Provide the [x, y] coordinate of the cell's center where the given text is located.  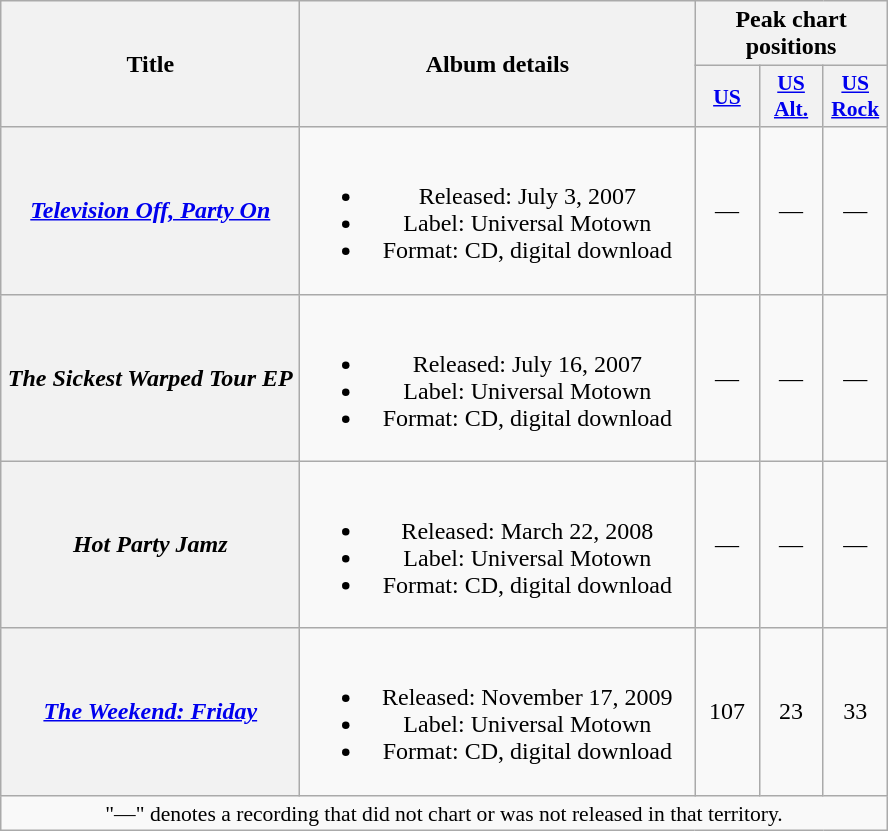
Hot Party Jamz [150, 544]
Released: November 17, 2009Label: Universal MotownFormat: CD, digital download [498, 712]
Album details [498, 64]
Title [150, 64]
USAlt. [791, 96]
USRock [855, 96]
The Sickest Warped Tour EP [150, 378]
The Weekend: Friday [150, 712]
Released: March 22, 2008Label: Universal MotownFormat: CD, digital download [498, 544]
23 [791, 712]
Television Off, Party On [150, 210]
"—" denotes a recording that did not chart or was not released in that territory. [444, 813]
Released: July 16, 2007Label: Universal MotownFormat: CD, digital download [498, 378]
Released: July 3, 2007Label: Universal MotownFormat: CD, digital download [498, 210]
US [727, 96]
33 [855, 712]
107 [727, 712]
Peak chart positions [791, 34]
